Scan for the cell matching the given text and deliver its [x, y] coordinate at center. 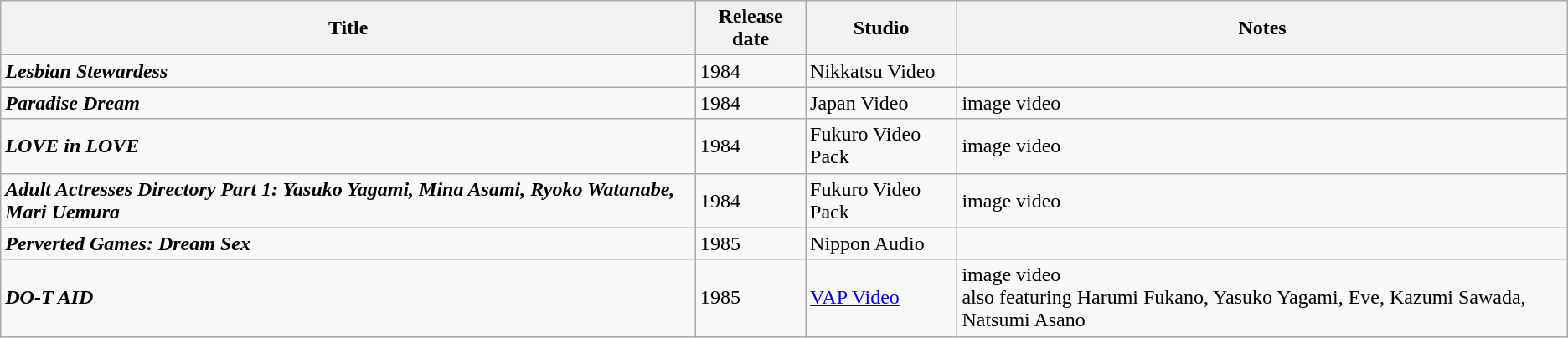
Nikkatsu Video [881, 71]
Paradise Dream [348, 103]
Nippon Audio [881, 243]
Notes [1262, 28]
DO-T AID [348, 298]
image videoalso featuring Harumi Fukano, Yasuko Yagami, Eve, Kazumi Sawada, Natsumi Asano [1262, 298]
VAP Video [881, 298]
LOVE in LOVE [348, 146]
Studio [881, 28]
Perverted Games: Dream Sex [348, 243]
Lesbian Stewardess [348, 71]
Japan Video [881, 103]
Adult Actresses Directory Part 1: Yasuko Yagami, Mina Asami, Ryoko Watanabe, Mari Uemura [348, 201]
Title [348, 28]
Release date [750, 28]
